From the cell containing the given text, extract its center point as (x, y) coordinate. 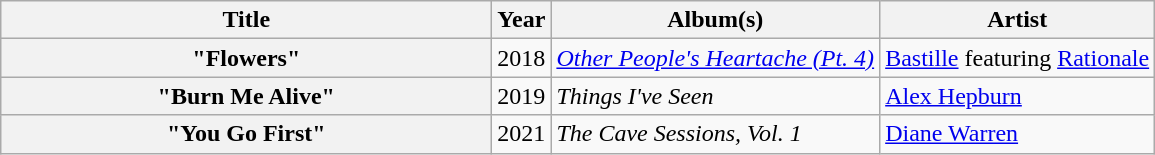
Bastille featuring Rationale (1018, 58)
Year (522, 20)
Title (246, 20)
Diane Warren (1018, 134)
"You Go First" (246, 134)
2021 (522, 134)
Other People's Heartache (Pt. 4) (716, 58)
The Cave Sessions, Vol. 1 (716, 134)
"Burn Me Alive" (246, 96)
2018 (522, 58)
"Flowers" (246, 58)
Artist (1018, 20)
Alex Hepburn (1018, 96)
Album(s) (716, 20)
Things I've Seen (716, 96)
2019 (522, 96)
